Find where the given text appears and provide that cell's center as [X, Y] coordinate. 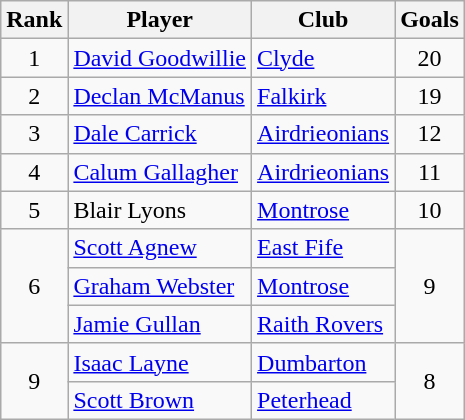
Dumbarton [324, 362]
20 [430, 58]
Jamie Gullan [160, 324]
Declan McManus [160, 96]
East Fife [324, 248]
Calum Gallagher [160, 172]
1 [34, 58]
Rank [34, 20]
Falkirk [324, 96]
Raith Rovers [324, 324]
Peterhead [324, 400]
Scott Brown [160, 400]
11 [430, 172]
5 [34, 210]
Scott Agnew [160, 248]
19 [430, 96]
10 [430, 210]
Goals [430, 20]
8 [430, 381]
Club [324, 20]
Player [160, 20]
Isaac Layne [160, 362]
6 [34, 286]
Blair Lyons [160, 210]
3 [34, 134]
12 [430, 134]
Dale Carrick [160, 134]
2 [34, 96]
David Goodwillie [160, 58]
Clyde [324, 58]
Graham Webster [160, 286]
4 [34, 172]
